Extract the [X, Y] coordinate from the center of the cell holding the provided text.  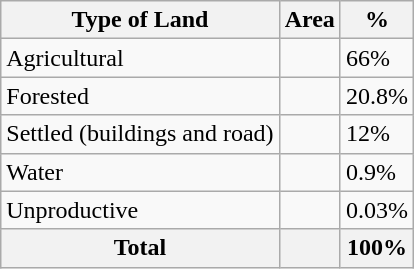
Type of Land [140, 20]
Area [310, 20]
0.03% [376, 210]
66% [376, 58]
Unproductive [140, 210]
% [376, 20]
Total [140, 248]
0.9% [376, 172]
20.8% [376, 96]
Forested [140, 96]
Agricultural [140, 58]
Water [140, 172]
Settled (buildings and road) [140, 134]
12% [376, 134]
100% [376, 248]
